From the cell containing the given text, extract its center point as [x, y] coordinate. 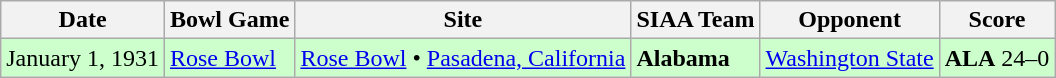
ALA 24–0 [997, 58]
Date [83, 20]
Site [463, 20]
January 1, 1931 [83, 58]
Rose Bowl • Pasadena, California [463, 58]
Bowl Game [229, 20]
Washington State [850, 58]
Opponent [850, 20]
Score [997, 20]
SIAA Team [696, 20]
Alabama [696, 58]
Rose Bowl [229, 58]
